Provide the [x, y] coordinate of the cell's center where the given text is located.  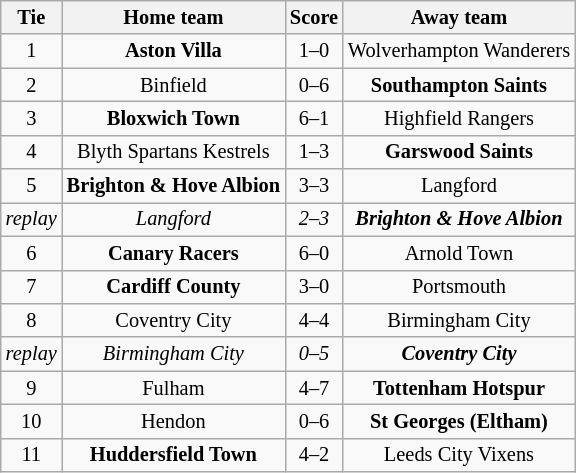
1 [32, 51]
Away team [459, 17]
6 [32, 253]
Score [314, 17]
5 [32, 186]
Fulham [174, 388]
9 [32, 388]
Portsmouth [459, 287]
Canary Racers [174, 253]
Garswood Saints [459, 152]
Tottenham Hotspur [459, 388]
3 [32, 118]
2 [32, 85]
Highfield Rangers [459, 118]
1–3 [314, 152]
4–7 [314, 388]
6–0 [314, 253]
Arnold Town [459, 253]
4–4 [314, 320]
Blyth Spartans Kestrels [174, 152]
Southampton Saints [459, 85]
11 [32, 455]
Aston Villa [174, 51]
Bloxwich Town [174, 118]
Hendon [174, 421]
0–5 [314, 354]
6–1 [314, 118]
4 [32, 152]
Home team [174, 17]
10 [32, 421]
Huddersfield Town [174, 455]
Cardiff County [174, 287]
Wolverhampton Wanderers [459, 51]
3–0 [314, 287]
Binfield [174, 85]
Tie [32, 17]
Leeds City Vixens [459, 455]
St Georges (Eltham) [459, 421]
8 [32, 320]
2–3 [314, 219]
4–2 [314, 455]
7 [32, 287]
3–3 [314, 186]
1–0 [314, 51]
